Locate the cell with the specified text and output its (X, Y) center coordinate. 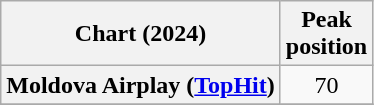
70 (326, 85)
Peakposition (326, 34)
Moldova Airplay (TopHit) (141, 85)
Chart (2024) (141, 34)
